Return [x, y] of the center of cell containing provided text 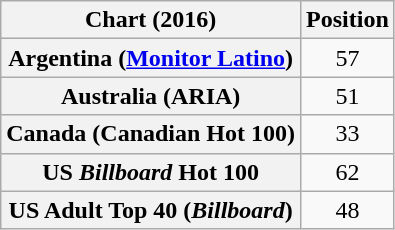
Australia (ARIA) [151, 96]
Canada (Canadian Hot 100) [151, 134]
Argentina (Monitor Latino) [151, 58]
Position [348, 20]
33 [348, 134]
48 [348, 210]
57 [348, 58]
51 [348, 96]
62 [348, 172]
US Billboard Hot 100 [151, 172]
US Adult Top 40 (Billboard) [151, 210]
Chart (2016) [151, 20]
